For the text-containing cell, return its midpoint in [x, y] coordinate format. 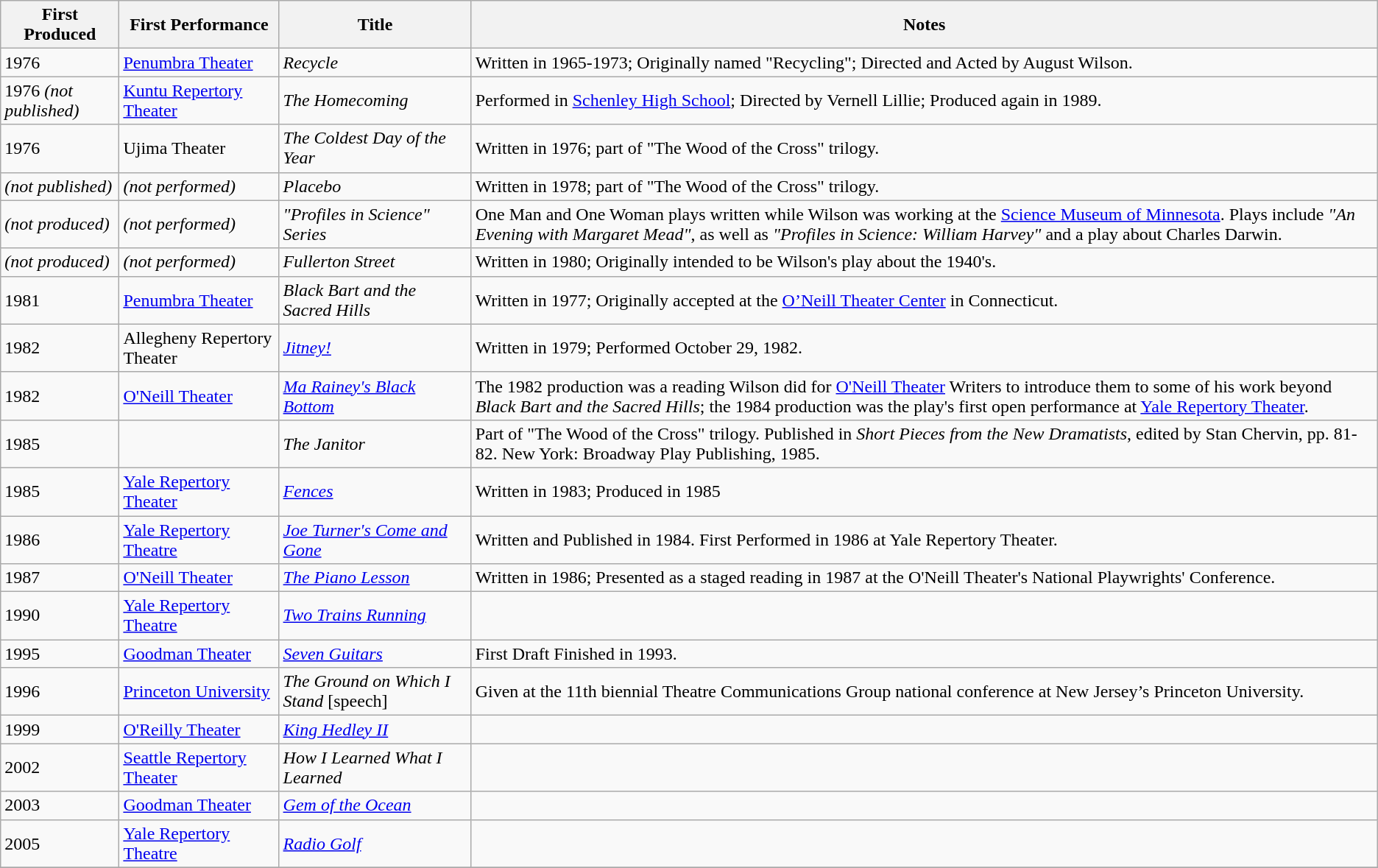
The Coldest Day of the Year [375, 149]
1987 [60, 578]
Kuntu Repertory Theater [199, 100]
(not published) [60, 186]
First Draft Finished in 1993. [925, 654]
1999 [60, 730]
Written in 1978; part of "The Wood of the Cross" trilogy. [925, 186]
The Ground on Which I Stand [speech] [375, 692]
Black Bart and the Sacred Hills [375, 300]
Written in 1976; part of "The Wood of the Cross" trilogy. [925, 149]
Ujima Theater [199, 149]
First Produced [60, 25]
The Homecoming [375, 100]
Allegheny Repertory Theater [199, 347]
Two Trains Running [375, 615]
Recycle [375, 63]
O'Reilly Theater [199, 730]
First Performance [199, 25]
Fullerton Street [375, 262]
The Piano Lesson [375, 578]
2005 [60, 844]
How I Learned What I Learned [375, 767]
1976 (not published) [60, 100]
Fences [375, 492]
Seattle Repertory Theater [199, 767]
Written in 1980; Originally intended to be Wilson's play about the 1940's. [925, 262]
Placebo [375, 186]
Written in 1965-1973; Originally named "Recycling"; Directed and Acted by August Wilson. [925, 63]
Gem of the Ocean [375, 805]
1990 [60, 615]
Written in 1983; Produced in 1985 [925, 492]
Ma Rainey's Black Bottom [375, 396]
Written in 1977; Originally accepted at the O’Neill Theater Center in Connecticut. [925, 300]
Yale Repertory Theater [199, 492]
Given at the 11th biennial Theatre Communications Group national conference at New Jersey’s Princeton University. [925, 692]
Princeton University [199, 692]
Notes [925, 25]
Written in 1986; Presented as a staged reading in 1987 at the O'Neill Theater's National Playwrights' Conference. [925, 578]
Written in 1979; Performed October 29, 1982. [925, 347]
"Profiles in Science" Series [375, 224]
King Hedley II [375, 730]
The Janitor [375, 443]
Joe Turner's Come and Gone [375, 539]
Radio Golf [375, 844]
1995 [60, 654]
2002 [60, 767]
Written and Published in 1984. First Performed in 1986 at Yale Repertory Theater. [925, 539]
Seven Guitars [375, 654]
2003 [60, 805]
Jitney! [375, 347]
1986 [60, 539]
Title [375, 25]
Performed in Schenley High School; Directed by Vernell Lillie; Produced again in 1989. [925, 100]
1981 [60, 300]
1996 [60, 692]
